Search for the cell housing the specified text and yield its [x, y] center coordinate. 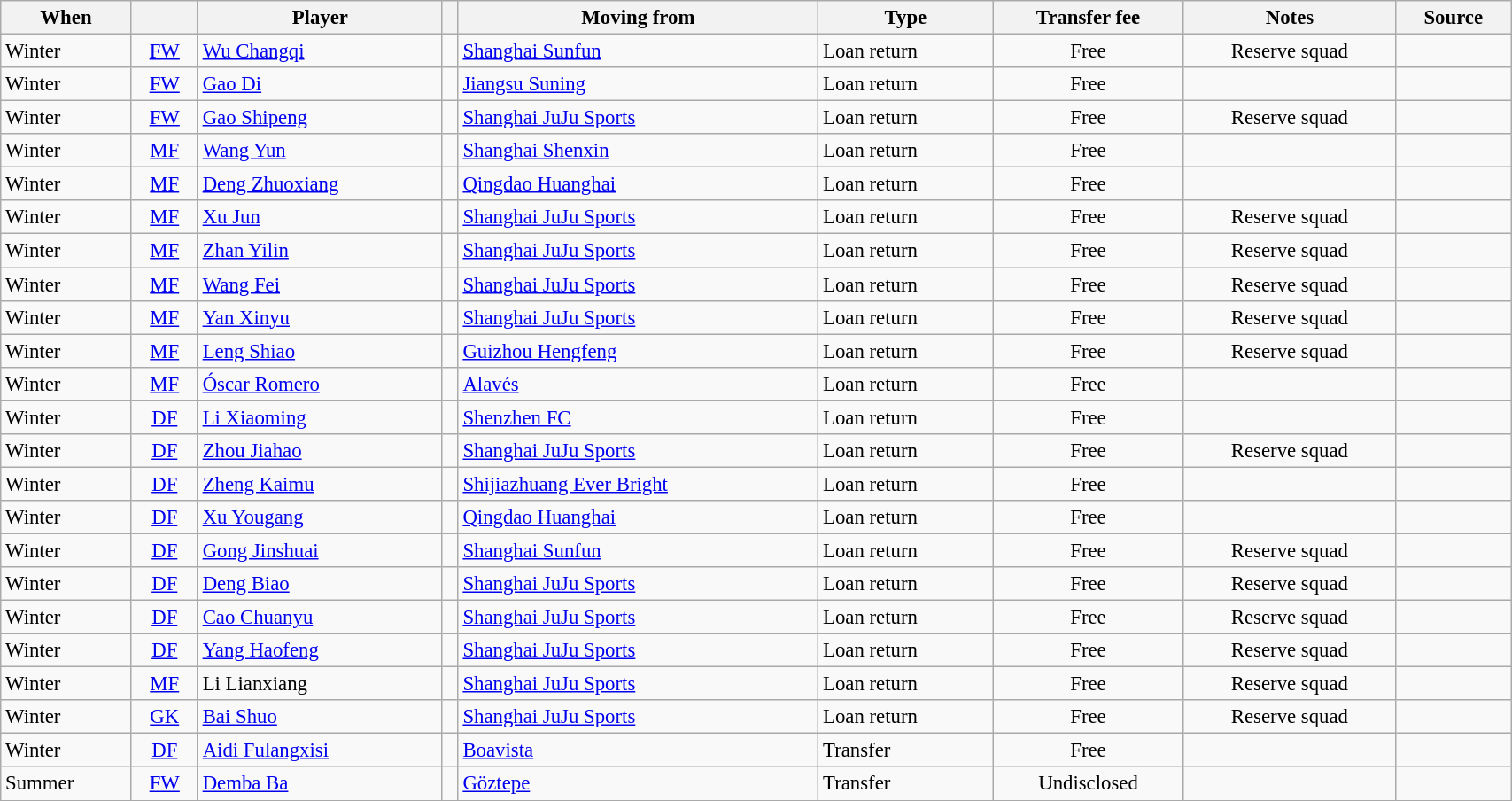
Deng Zhuoxiang [320, 184]
Xu Jun [320, 217]
Gong Jinshuai [320, 550]
Li Lianxiang [320, 684]
Óscar Romero [320, 384]
Deng Biao [320, 584]
Jiangsu Suning [638, 84]
Wang Yun [320, 151]
Gao Shipeng [320, 118]
Yang Haofeng [320, 650]
Aidi Fulangxisi [320, 750]
Guizhou Hengfeng [638, 351]
Player [320, 18]
Cao Chuanyu [320, 618]
Zhan Yilin [320, 251]
Boavista [638, 750]
Summer [66, 784]
Shijiazhuang Ever Bright [638, 484]
Bai Shuo [320, 717]
Source [1454, 18]
Undisclosed [1088, 784]
Yan Xinyu [320, 317]
Alavés [638, 384]
Wu Changqi [320, 51]
Xu Yougang [320, 517]
Zhou Jiahao [320, 451]
Li Xiaoming [320, 417]
Type [905, 18]
Moving from [638, 18]
Göztepe [638, 784]
Transfer fee [1088, 18]
Leng Shiao [320, 351]
Shanghai Shenxin [638, 151]
GK [165, 717]
Demba Ba [320, 784]
Notes [1290, 18]
Zheng Kaimu [320, 484]
Wang Fei [320, 284]
When [66, 18]
Shenzhen FC [638, 417]
Gao Di [320, 84]
